Locate the cell with the specified text and output its (X, Y) center coordinate. 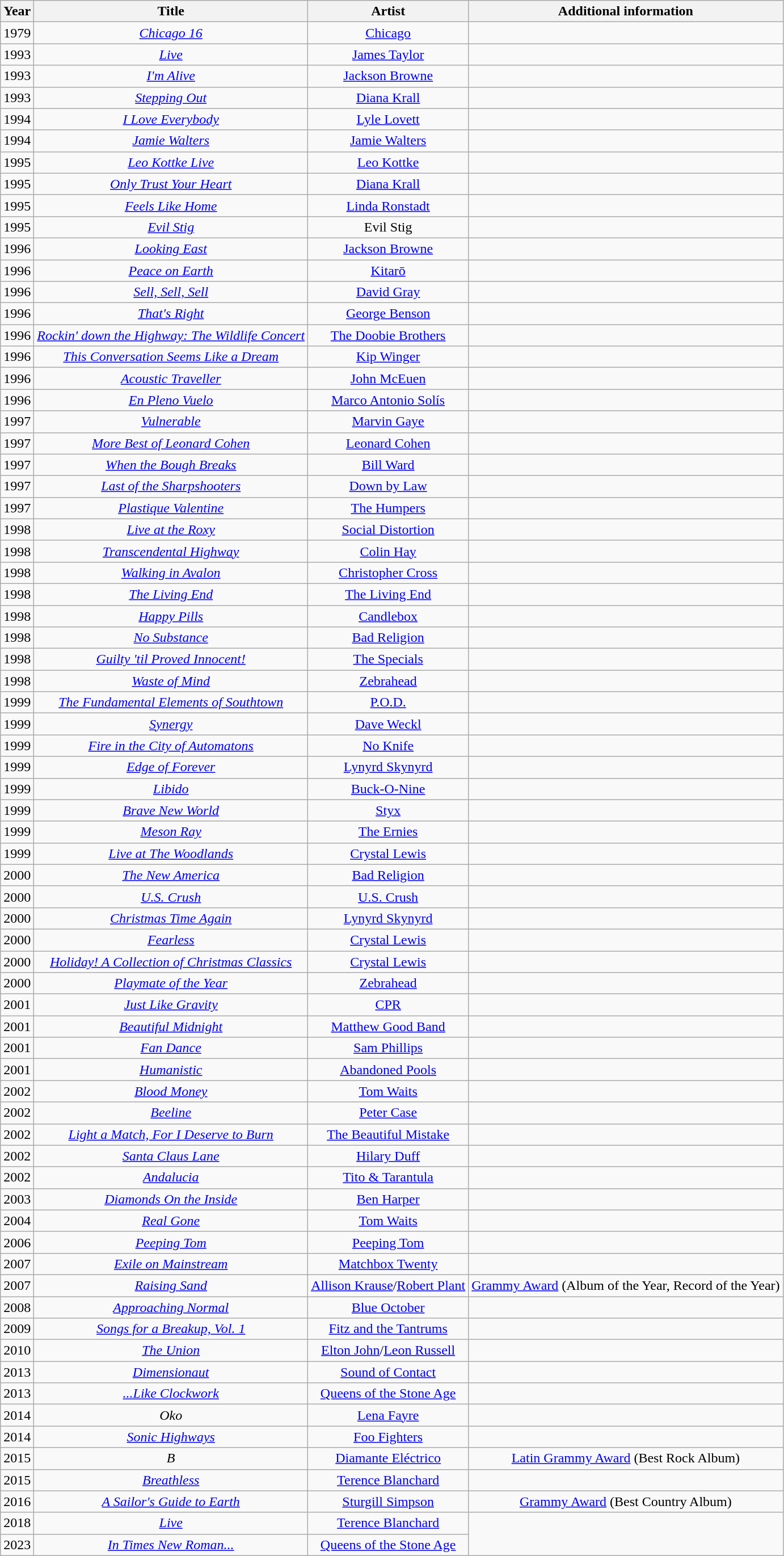
Playmate of the Year (171, 983)
Peter Case (388, 1113)
Chicago (388, 33)
...Like Clockwork (171, 1394)
Grammy Award (Album of the Year, Record of the Year) (626, 1285)
En Pleno Vuelo (171, 400)
Beeline (171, 1113)
Fan Dance (171, 1048)
Just Like Gravity (171, 1005)
Marvin Gaye (388, 422)
Sam Phillips (388, 1048)
Abandoned Pools (388, 1070)
2008 (17, 1307)
Tito & Tarantula (388, 1177)
Christmas Time Again (171, 918)
Title (171, 11)
Sound of Contact (388, 1372)
Vulnerable (171, 422)
Latin Grammy Award (Best Rock Album) (626, 1458)
This Conversation Seems Like a Dream (171, 357)
Andalucia (171, 1177)
Elton John/Leon Russell (388, 1351)
Hilary Duff (388, 1156)
Bill Ward (388, 465)
Down by Law (388, 486)
Buck-O-Nine (388, 789)
The Ernies (388, 832)
Transcendental Highway (171, 551)
2010 (17, 1351)
Brave New World (171, 810)
Styx (388, 810)
Plastique Valentine (171, 508)
I'm Alive (171, 76)
Last of the Sharpshooters (171, 486)
Artist (388, 11)
Grammy Award (Best Country Album) (626, 1502)
Breathless (171, 1480)
2016 (17, 1502)
Fire in the City of Automatons (171, 746)
2023 (17, 1545)
2006 (17, 1242)
Peace on Earth (171, 271)
George Benson (388, 314)
Santa Claus Lane (171, 1156)
Diamonds On the Inside (171, 1199)
Happy Pills (171, 616)
Linda Ronstadt (388, 205)
The Humpers (388, 508)
The Specials (388, 659)
P.O.D. (388, 703)
Acoustic Traveller (171, 379)
Live at The Woodlands (171, 853)
Allison Krause/Robert Plant (388, 1285)
Humanistic (171, 1070)
A Sailor's Guide to Earth (171, 1502)
Live at the Roxy (171, 529)
2004 (17, 1221)
John McEuen (388, 379)
Fitz and the Tantrums (388, 1329)
Diamante Eléctrico (388, 1458)
1979 (17, 33)
Colin Hay (388, 551)
No Substance (171, 638)
Kip Winger (388, 357)
Additional information (626, 11)
Dimensionaut (171, 1372)
Sell, Sell, Sell (171, 292)
Sturgill Simpson (388, 1502)
Guilty 'til Proved Innocent! (171, 659)
Lyle Lovett (388, 119)
2009 (17, 1329)
Christopher Cross (388, 573)
2018 (17, 1523)
Leo Kottke Live (171, 162)
Chicago 16 (171, 33)
Leonard Cohen (388, 443)
Songs for a Breakup, Vol. 1 (171, 1329)
Walking in Avalon (171, 573)
2003 (17, 1199)
Synergy (171, 724)
Blood Money (171, 1091)
The New America (171, 875)
Beautiful Midnight (171, 1027)
Matchbox Twenty (388, 1264)
Libido (171, 789)
Marco Antonio Solís (388, 400)
Rockin' down the Highway: The Wildlife Concert (171, 335)
Social Distortion (388, 529)
The Fundamental Elements of Southtown (171, 703)
Oko (171, 1415)
Candlebox (388, 616)
Year (17, 11)
Fearless (171, 940)
Only Trust Your Heart (171, 184)
In Times New Roman... (171, 1545)
Real Gone (171, 1221)
Foo Fighters (388, 1437)
Ben Harper (388, 1199)
The Union (171, 1351)
Blue October (388, 1307)
Kitarō (388, 271)
Approaching Normal (171, 1307)
I Love Everybody (171, 119)
Exile on Mainstream (171, 1264)
Raising Sand (171, 1285)
Matthew Good Band (388, 1027)
Edge of Forever (171, 767)
B (171, 1458)
Sonic Highways (171, 1437)
Meson Ray (171, 832)
More Best of Leonard Cohen (171, 443)
Dave Weckl (388, 724)
Waste of Mind (171, 681)
David Gray (388, 292)
Light a Match, For I Deserve to Burn (171, 1134)
The Doobie Brothers (388, 335)
When the Bough Breaks (171, 465)
James Taylor (388, 54)
Lena Fayre (388, 1415)
Holiday! A Collection of Christmas Classics (171, 962)
Feels Like Home (171, 205)
CPR (388, 1005)
Leo Kottke (388, 162)
That's Right (171, 314)
Looking East (171, 249)
No Knife (388, 746)
Stepping Out (171, 98)
The Beautiful Mistake (388, 1134)
